Identify which cell holds the provided text, then report its [X, Y] central coordinate. 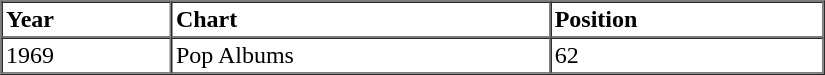
Position [686, 20]
Year [87, 20]
Pop Albums [360, 56]
Chart [360, 20]
1969 [87, 56]
62 [686, 56]
